Search for the cell housing the specified text and yield its (X, Y) center coordinate. 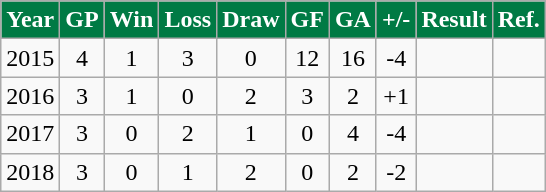
Result (454, 20)
Ref. (518, 20)
16 (352, 58)
2017 (30, 134)
12 (307, 58)
Draw (251, 20)
GF (307, 20)
2018 (30, 172)
GP (82, 20)
Year (30, 20)
Loss (188, 20)
+1 (396, 96)
GA (352, 20)
2016 (30, 96)
-2 (396, 172)
+/- (396, 20)
Win (132, 20)
2015 (30, 58)
